For the text-containing cell, return its midpoint in (x, y) coordinate format. 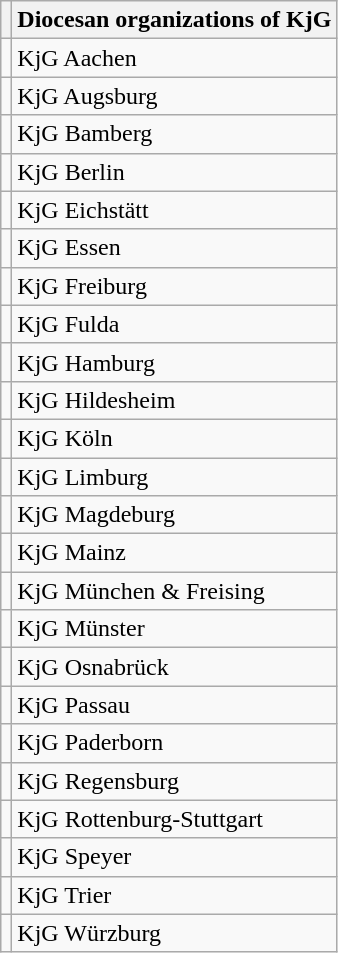
KjG Hildesheim (174, 400)
KjG München & Freising (174, 591)
KjG Augsburg (174, 96)
KjG Aachen (174, 58)
KjG Paderborn (174, 743)
KjG Münster (174, 629)
KjG Limburg (174, 477)
KjG Trier (174, 895)
KjG Passau (174, 705)
KjG Mainz (174, 553)
KjG Magdeburg (174, 515)
KjG Regensburg (174, 781)
KjG Berlin (174, 172)
KjG Eichstätt (174, 210)
KjG Köln (174, 438)
KjG Bamberg (174, 134)
KjG Hamburg (174, 362)
Diocesan organizations of KjG (174, 20)
KjG Speyer (174, 857)
KjG Fulda (174, 324)
KjG Freiburg (174, 286)
KjG Rottenburg-Stuttgart (174, 819)
KjG Essen (174, 248)
KjG Würzburg (174, 933)
KjG Osnabrück (174, 667)
